Search for the cell housing the specified text and yield its [x, y] center coordinate. 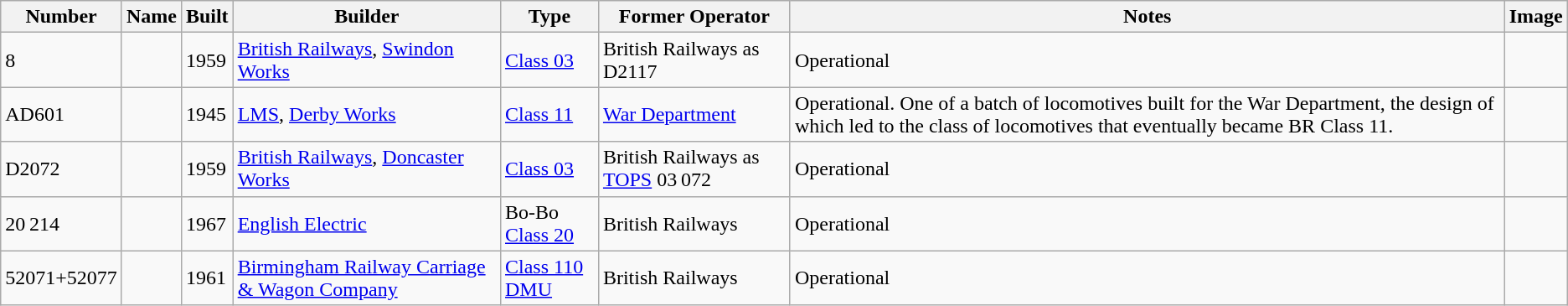
British Railways, Swindon Works [367, 60]
Built [207, 17]
20 214 [62, 223]
Name [151, 17]
War Department [694, 114]
English Electric [367, 223]
Builder [367, 17]
Bo-Bo Class 20 [549, 223]
Class 110 DMU [549, 278]
1961 [207, 278]
52071+52077 [62, 278]
1967 [207, 223]
AD601 [62, 114]
LMS, Derby Works [367, 114]
British Railways as TOPS 03 072 [694, 169]
1945 [207, 114]
Former Operator [694, 17]
Number [62, 17]
British Railways, Doncaster Works [367, 169]
Type [549, 17]
8 [62, 60]
Birmingham Railway Carriage & Wagon Company [367, 278]
Notes [1148, 17]
British Railways as D2117 [694, 60]
D2072 [62, 169]
Class 11 [549, 114]
Image [1536, 17]
